Detect which cell encompasses the target text, then output its [x, y] center coordinate. 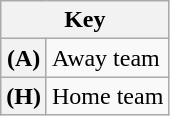
(H) [24, 96]
Home team [107, 96]
Away team [107, 58]
Key [85, 20]
(A) [24, 58]
